Pinpoint the cell where the given text exists, returning its (x, y) midpoint coordinate. 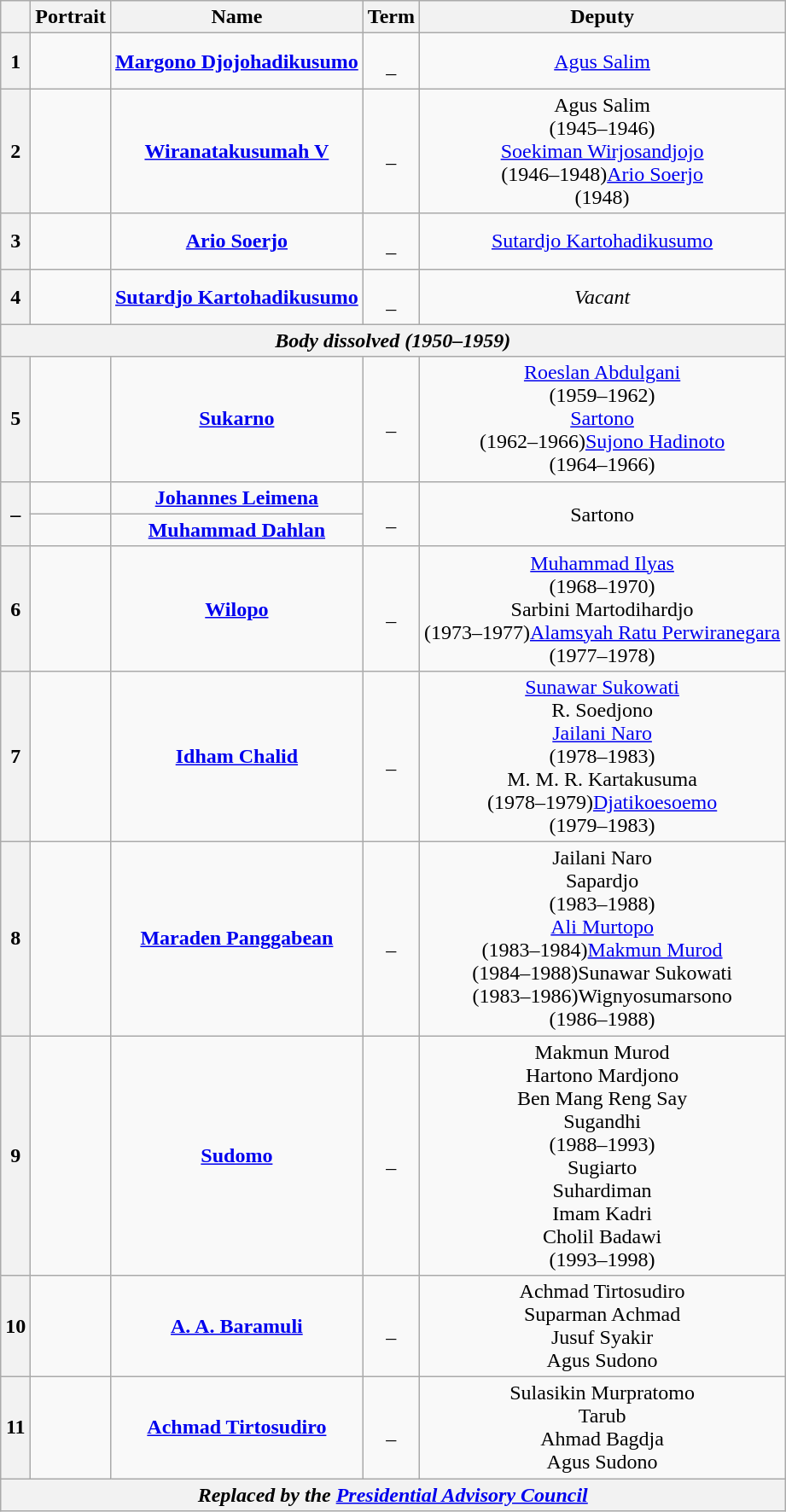
11 (15, 1428)
Portrait (71, 17)
Term (391, 17)
5 (15, 419)
3 (15, 241)
Vacant (602, 297)
Ario Soerjo (236, 241)
Agus Salim (602, 61)
Wiranatakusumah V (236, 151)
Achmad TirtosudiroSuparman AchmadJusuf SyakirAgus Sudono (602, 1326)
Sartono (602, 514)
Body dissolved (1950–1959) (393, 340)
Maraden Panggabean (236, 939)
4 (15, 297)
7 (15, 756)
Roeslan Abdulgani(1959–1962)Sartono(1962–1966)Sujono Hadinoto(1964–1966) (602, 419)
Idham Chalid (236, 756)
8 (15, 939)
Margono Djojohadikusumo (236, 61)
Sunawar SukowatiR. SoedjonoJailani Naro(1978–1983)M. M. R. Kartakusuma(1978–1979)Djatikoesoemo(1979–1983) (602, 756)
2 (15, 151)
Replaced by the Presidential Advisory Council (393, 1495)
Sulasikin MurpratomoTarubAhmad BagdjaAgus Sudono (602, 1428)
10 (15, 1326)
Deputy (602, 17)
6 (15, 608)
Makmun MurodHartono MardjonoBen Mang Reng SaySugandhi(1988–1993)SugiartoSuhardimanImam KadriCholil Badawi(1993–1998) (602, 1155)
Muhammad Ilyas(1968–1970)Sarbini Martodihardjo(1973–1977)Alamsyah Ratu Perwiranegara(1977–1978) (602, 608)
Wilopo (236, 608)
Johannes Leimena (236, 497)
A. A. Baramuli (236, 1326)
Name (236, 17)
Muhammad Dahlan (236, 530)
Jailani NaroSapardjo(1983–1988)Ali Murtopo(1983–1984)Makmun Murod(1984–1988)Sunawar Sukowati(1983–1986)Wignyosumarsono(1986–1988) (602, 939)
9 (15, 1155)
Sudomo (236, 1155)
Achmad Tirtosudiro (236, 1428)
Agus Salim(1945–1946)Soekiman Wirjosandjojo(1946–1948)Ario Soerjo(1948) (602, 151)
Sukarno (236, 419)
1 (15, 61)
